Provide the [X, Y] coordinate of the cell's center where the given text is located.  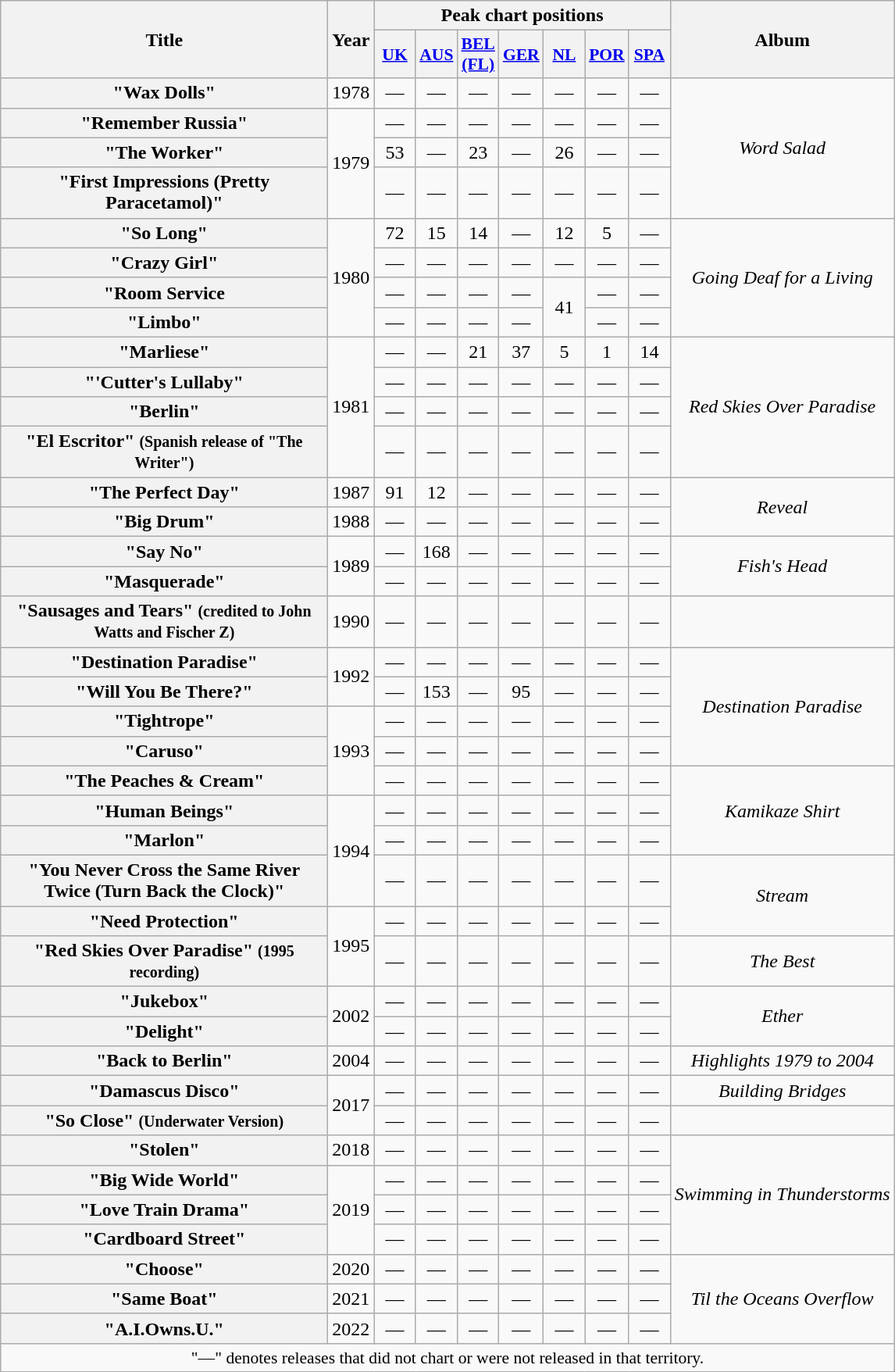
Highlights 1979 to 2004 [783, 1061]
2018 [351, 1150]
53 [395, 152]
Reveal [783, 507]
"Will You Be There?" [164, 691]
168 [436, 552]
"Room Service [164, 292]
"Choose" [164, 1269]
Peak chart positions [522, 16]
41 [564, 307]
2017 [351, 1106]
1995 [351, 947]
72 [395, 233]
"Big Wide World" [164, 1180]
"Tightrope" [164, 721]
"Jukebox" [164, 1002]
"You Never Cross the Same River Twice (Turn Back the Clock)" [164, 880]
Building Bridges [783, 1091]
"'Cutter's Lullaby" [164, 382]
"Damascus Disco" [164, 1091]
1981 [351, 406]
26 [564, 152]
Destination Paradise [783, 706]
"The Perfect Day" [164, 492]
The Best [783, 961]
"Marlon" [164, 840]
2022 [351, 1328]
1 [607, 352]
"—" denotes releases that did not chart or were not released in that territory. [447, 1357]
"Limbo" [164, 322]
37 [522, 352]
1990 [351, 622]
"A.I.Owns.U." [164, 1328]
SPA [650, 55]
POR [607, 55]
Swimming in Thunderstorms [783, 1195]
2020 [351, 1269]
"Red Skies Over Paradise" (1995 recording) [164, 961]
15 [436, 233]
"Human Beings" [164, 810]
21 [478, 352]
UK [395, 55]
"Love Train Drama" [164, 1209]
Til the Oceans Overflow [783, 1299]
Title [164, 39]
"Crazy Girl" [164, 263]
91 [395, 492]
Kamikaze Shirt [783, 810]
"Berlin" [164, 412]
GER [522, 55]
NL [564, 55]
"Marliese" [164, 352]
1987 [351, 492]
Album [783, 39]
1979 [351, 163]
AUS [436, 55]
"First Impressions (Pretty Paracetamol)" [164, 192]
"Caruso" [164, 751]
Going Deaf for a Living [783, 277]
Ether [783, 1016]
"Delight" [164, 1031]
1978 [351, 93]
1989 [351, 566]
"Wax Dolls" [164, 93]
BEL(FL) [478, 55]
"Sausages and Tears" (credited to John Watts and Fischer Z) [164, 622]
1994 [351, 850]
1988 [351, 522]
2021 [351, 1299]
Year [351, 39]
"Remember Russia" [164, 123]
"Masquerade" [164, 581]
"El Escritor" (Spanish release of "The Writer") [164, 452]
153 [436, 691]
"So Close" (Underwater Version) [164, 1120]
2002 [351, 1016]
"Say No" [164, 552]
23 [478, 152]
95 [522, 691]
Stream [783, 895]
2004 [351, 1061]
"The Worker" [164, 152]
Word Salad [783, 148]
Red Skies Over Paradise [783, 406]
1992 [351, 677]
"Back to Berlin" [164, 1061]
"Same Boat" [164, 1299]
2019 [351, 1209]
1993 [351, 751]
"Need Protection" [164, 921]
"So Long" [164, 233]
1980 [351, 277]
"Destination Paradise" [164, 662]
"The Peaches & Cream" [164, 781]
Fish's Head [783, 566]
"Big Drum" [164, 522]
"Stolen" [164, 1150]
"Cardboard Street" [164, 1239]
